Search for the cell housing the specified text and yield its (x, y) center coordinate. 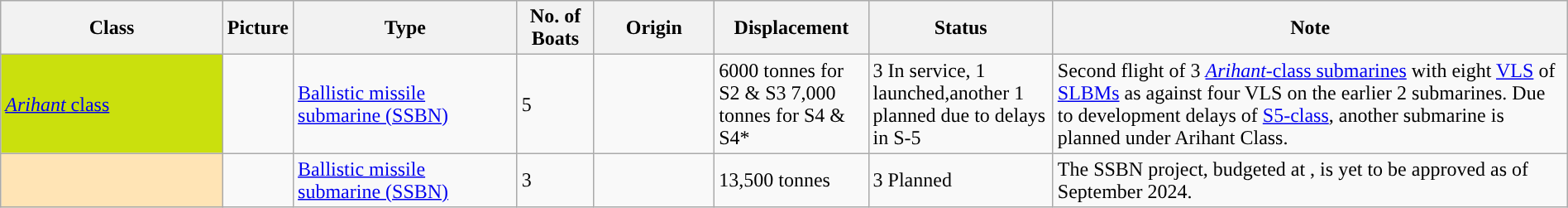
Picture (258, 28)
5 (556, 104)
Status (961, 28)
Arihant class (112, 104)
6000 tonnes for S2 & S3 7,000 tonnes for S4 & S4* (791, 104)
No. of Boats (556, 28)
3 In service, 1 launched,another 1 planned due to delays in S-5 (961, 104)
Note (1310, 28)
Origin (654, 28)
3 (556, 181)
3 Planned (961, 181)
Class (112, 28)
Displacement (791, 28)
Type (405, 28)
13,500 tonnes (791, 181)
The SSBN project, budgeted at , is yet to be approved as of September 2024. (1310, 181)
